Return [x, y] of the center of cell containing provided text 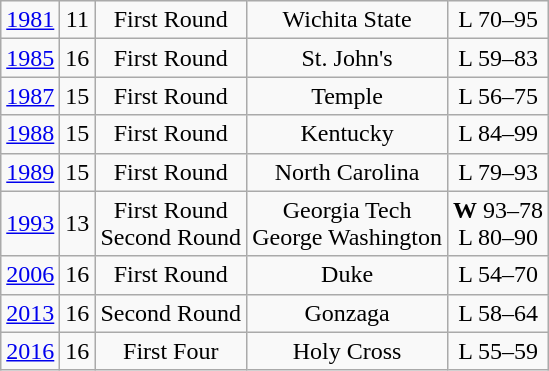
Temple [348, 96]
1988 [30, 134]
L 84–99 [498, 134]
W 93–78L 80–90 [498, 224]
11 [78, 20]
Georgia TechGeorge Washington [348, 224]
Second Round [171, 313]
Kentucky [348, 134]
1993 [30, 224]
1987 [30, 96]
Holy Cross [348, 351]
L 59–83 [498, 58]
First RoundSecond Round [171, 224]
First Four [171, 351]
2016 [30, 351]
L 70–95 [498, 20]
2006 [30, 275]
Duke [348, 275]
St. John's [348, 58]
L 58–64 [498, 313]
1989 [30, 172]
1985 [30, 58]
Gonzaga [348, 313]
1981 [30, 20]
L 79–93 [498, 172]
13 [78, 224]
2013 [30, 313]
Wichita State [348, 20]
North Carolina [348, 172]
L 55–59 [498, 351]
L 56–75 [498, 96]
L 54–70 [498, 275]
